For the text-containing cell, return its midpoint in [x, y] coordinate format. 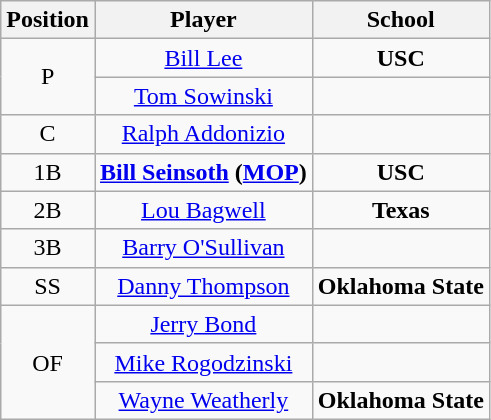
Wayne Weatherly [203, 400]
3B [48, 248]
C [48, 134]
Tom Sowinski [203, 96]
Player [203, 20]
OF [48, 362]
Texas [400, 210]
Barry O'Sullivan [203, 248]
Position [48, 20]
Mike Rogodzinski [203, 362]
Lou Bagwell [203, 210]
Danny Thompson [203, 286]
Bill Lee [203, 58]
P [48, 77]
School [400, 20]
1B [48, 172]
2B [48, 210]
Ralph Addonizio [203, 134]
SS [48, 286]
Jerry Bond [203, 324]
Bill Seinsoth (MOP) [203, 172]
